Search for the cell housing the specified text and yield its (x, y) center coordinate. 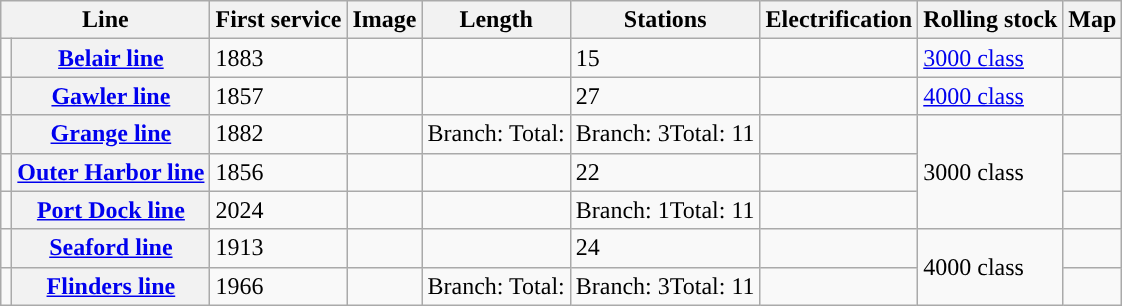
22 (665, 172)
1856 (278, 172)
24 (665, 248)
First service (278, 20)
Length (496, 20)
Seaford line (111, 248)
Grange line (111, 134)
Flinders line (111, 286)
Gawler line (111, 96)
1882 (278, 134)
1913 (278, 248)
Port Dock line (111, 210)
Branch: 1Total: 11 (665, 210)
Belair line (111, 58)
Electrification (839, 20)
1857 (278, 96)
27 (665, 96)
1966 (278, 286)
Line (106, 20)
Map (1092, 20)
1883 (278, 58)
Outer Harbor line (111, 172)
15 (665, 58)
Stations (665, 20)
Image (384, 20)
Rolling stock (990, 20)
2024 (278, 210)
